Find where the given text appears and provide that cell's center as [X, Y] coordinate. 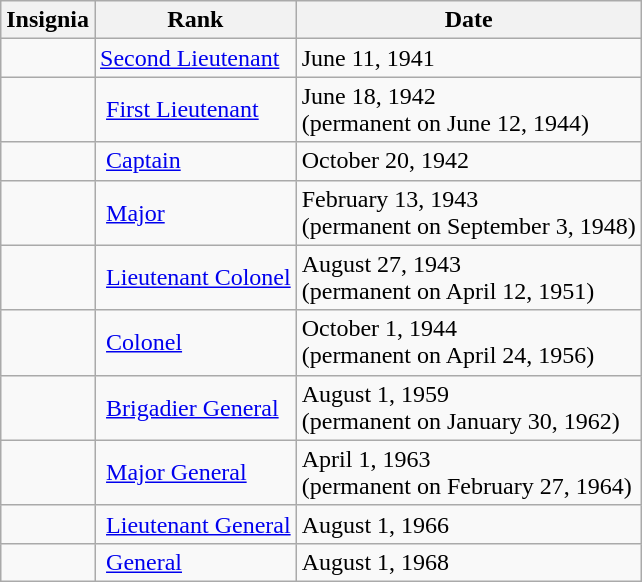
June 11, 1941 [468, 58]
August 1, 1968 [468, 562]
General [196, 562]
August 27, 1943(permanent on April 12, 1951) [468, 278]
April 1, 1963(permanent on February 27, 1964) [468, 472]
Second Lieutenant [196, 58]
Lieutenant Colonel [196, 278]
Insignia [48, 20]
Captain [196, 161]
October 1, 1944(permanent on April 24, 1956) [468, 342]
Colonel [196, 342]
June 18, 1942(permanent on June 12, 1944) [468, 110]
Major General [196, 472]
February 13, 1943(permanent on September 3, 1948) [468, 212]
Rank [196, 20]
Major [196, 212]
August 1, 1959(permanent on January 30, 1962) [468, 408]
Lieutenant General [196, 524]
Brigadier General [196, 408]
Date [468, 20]
August 1, 1966 [468, 524]
First Lieutenant [196, 110]
October 20, 1942 [468, 161]
